Determine the (X, Y) coordinate at the center of the cell enclosing the given text.  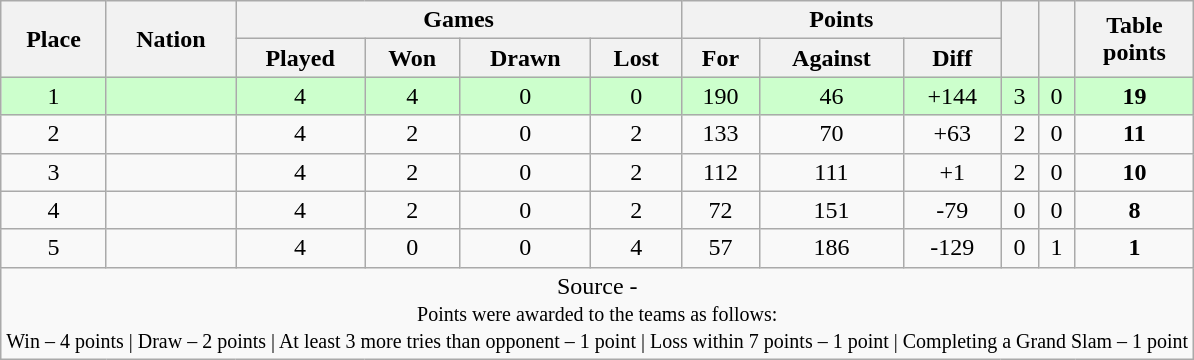
Played (300, 58)
Points (842, 20)
Drawn (526, 58)
Games (459, 20)
72 (721, 210)
57 (721, 248)
+144 (952, 96)
Against (831, 58)
112 (721, 172)
46 (831, 96)
8 (1134, 210)
133 (721, 134)
10 (1134, 172)
11 (1134, 134)
Tablepoints (1134, 39)
Diff (952, 58)
Won (412, 58)
190 (721, 96)
Nation (170, 39)
-129 (952, 248)
19 (1134, 96)
+1 (952, 172)
Place (54, 39)
70 (831, 134)
+63 (952, 134)
-79 (952, 210)
5 (54, 248)
111 (831, 172)
151 (831, 210)
186 (831, 248)
For (721, 58)
Lost (636, 58)
